Pinpoint the cell where the given text exists, returning its [x, y] midpoint coordinate. 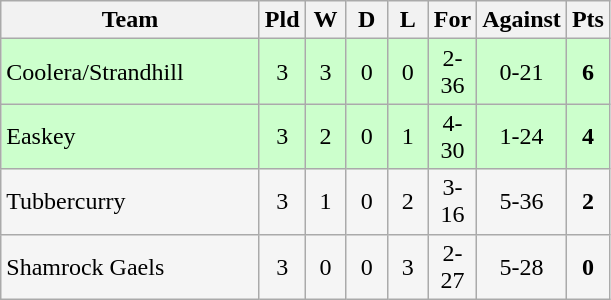
L [408, 20]
6 [588, 72]
2-36 [452, 72]
5-36 [522, 202]
Tubbercurry [130, 202]
5-28 [522, 266]
For [452, 20]
Coolera/Strandhill [130, 72]
0-21 [522, 72]
D [366, 20]
W [326, 20]
2-27 [452, 266]
4 [588, 136]
Shamrock Gaels [130, 266]
Pts [588, 20]
Easkey [130, 136]
Pld [282, 20]
4-30 [452, 136]
1-24 [522, 136]
3-16 [452, 202]
Against [522, 20]
Team [130, 20]
